Identify which cell holds the provided text, then report its (x, y) central coordinate. 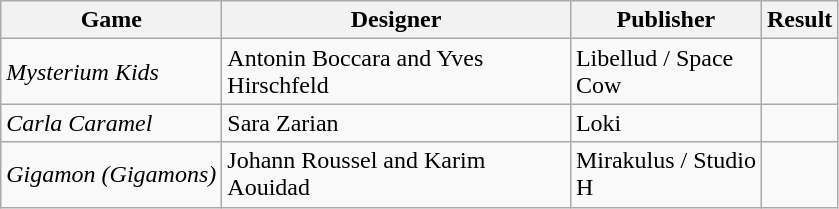
Loki (666, 123)
Result (799, 20)
Designer (396, 20)
Antonin Boccara and Yves Hirschfeld (396, 72)
Gigamon (Gigamons) (112, 174)
Carla Caramel (112, 123)
Game (112, 20)
Libellud / Space Cow (666, 72)
Mysterium Kids (112, 72)
Sara Zarian (396, 123)
Publisher (666, 20)
Johann Roussel and Karim Aouidad (396, 174)
Mirakulus / Studio H (666, 174)
